Extract the [X, Y] coordinate from the center of the cell holding the provided text.  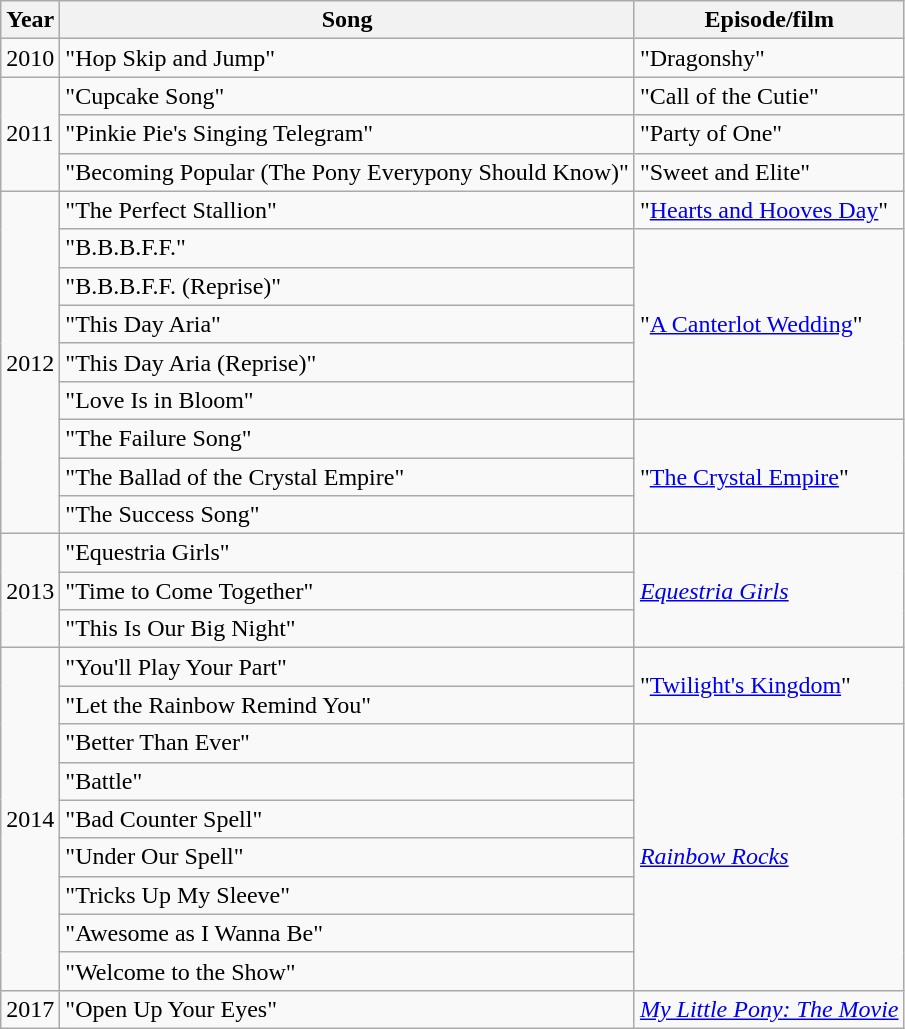
Rainbow Rocks [769, 857]
"Equestria Girls" [348, 553]
"Sweet and Elite" [769, 172]
"Battle" [348, 781]
"Welcome to the Show" [348, 971]
"Dragonshy" [769, 58]
2017 [30, 1009]
"You'll Play Your Part" [348, 667]
2011 [30, 134]
"The Perfect Stallion" [348, 210]
Song [348, 20]
"B.B.B.F.F. (Reprise)" [348, 286]
Year [30, 20]
"Awesome as I Wanna Be" [348, 933]
"This Day Aria" [348, 324]
"Cupcake Song" [348, 96]
"Time to Come Together" [348, 591]
"Bad Counter Spell" [348, 819]
My Little Pony: The Movie [769, 1009]
"Hearts and Hooves Day" [769, 210]
"Open Up Your Eyes" [348, 1009]
"Becoming Popular (The Pony Everypony Should Know)" [348, 172]
Equestria Girls [769, 591]
"Under Our Spell" [348, 857]
"The Crystal Empire" [769, 476]
2014 [30, 820]
2012 [30, 362]
"A Canterlot Wedding" [769, 324]
2013 [30, 591]
"This Is Our Big Night" [348, 629]
"The Failure Song" [348, 438]
"The Ballad of the Crystal Empire" [348, 477]
"Love Is in Bloom" [348, 400]
"Party of One" [769, 134]
"The Success Song" [348, 515]
"Twilight's Kingdom" [769, 686]
"Call of the Cutie" [769, 96]
"Better Than Ever" [348, 743]
"Tricks Up My Sleeve" [348, 895]
"This Day Aria (Reprise)" [348, 362]
"Pinkie Pie's Singing Telegram" [348, 134]
2010 [30, 58]
Episode/film [769, 20]
"Let the Rainbow Remind You" [348, 705]
"B.B.B.F.F." [348, 248]
"Hop Skip and Jump" [348, 58]
